Extract the (x, y) coordinate from the center of the cell holding the provided text.  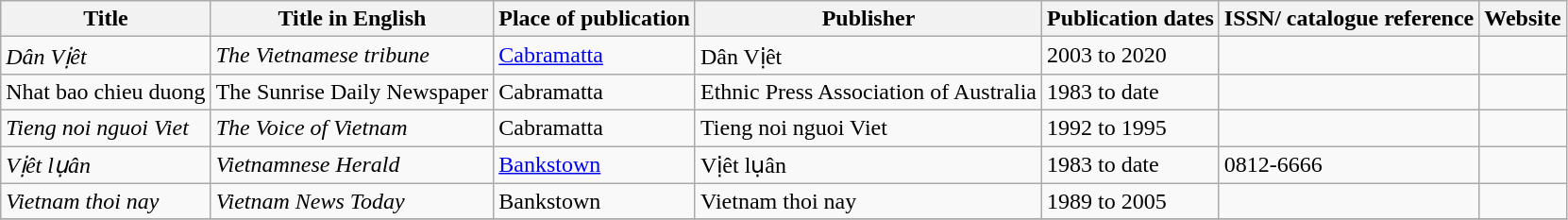
The Sunrise Daily Newspaper (352, 92)
Title (106, 19)
Publication dates (1131, 19)
Place of publication (595, 19)
1989 to 2005 (1131, 201)
Vietnam News Today (352, 201)
ISSN/ catalogue reference (1348, 19)
Website (1523, 19)
Vietnamnese Herald (352, 164)
Publisher (868, 19)
Ethnic Press Association of Australia (868, 92)
Nhat bao chieu duong (106, 92)
0812-6666 (1348, 164)
1992 to 1995 (1131, 127)
2003 to 2020 (1131, 56)
Title in English (352, 19)
The Vietnamese tribune (352, 56)
The Voice of Vietnam (352, 127)
